Search for the cell housing the specified text and yield its [x, y] center coordinate. 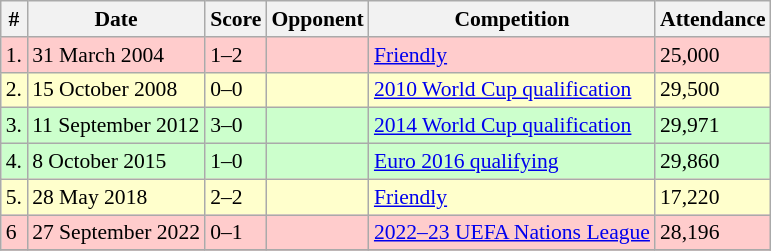
Score [236, 19]
1–0 [236, 162]
5. [14, 197]
2022–23 UEFA Nations League [512, 233]
4. [14, 162]
Opponent [318, 19]
27 September 2022 [116, 233]
3. [14, 126]
2010 World Cup qualification [512, 90]
15 October 2008 [116, 90]
11 September 2012 [116, 126]
Date [116, 19]
Attendance [713, 19]
Competition [512, 19]
28 May 2018 [116, 197]
29,500 [713, 90]
3–0 [236, 126]
0–0 [236, 90]
8 October 2015 [116, 162]
17,220 [713, 197]
2. [14, 90]
Euro 2016 qualifying [512, 162]
0–1 [236, 233]
1–2 [236, 55]
25,000 [713, 55]
6 [14, 233]
28,196 [713, 233]
31 March 2004 [116, 55]
1. [14, 55]
2014 World Cup qualification [512, 126]
29,971 [713, 126]
# [14, 19]
2–2 [236, 197]
29,860 [713, 162]
